Pinpoint the cell where the given text exists, returning its (x, y) midpoint coordinate. 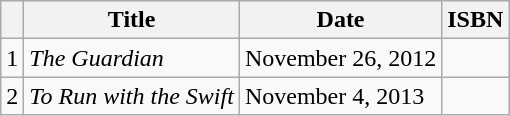
The Guardian (132, 58)
November 4, 2013 (340, 96)
1 (12, 58)
Title (132, 20)
November 26, 2012 (340, 58)
To Run with the Swift (132, 96)
ISBN (476, 20)
Date (340, 20)
2 (12, 96)
